From the cell containing the given text, extract its center point as (X, Y) coordinate. 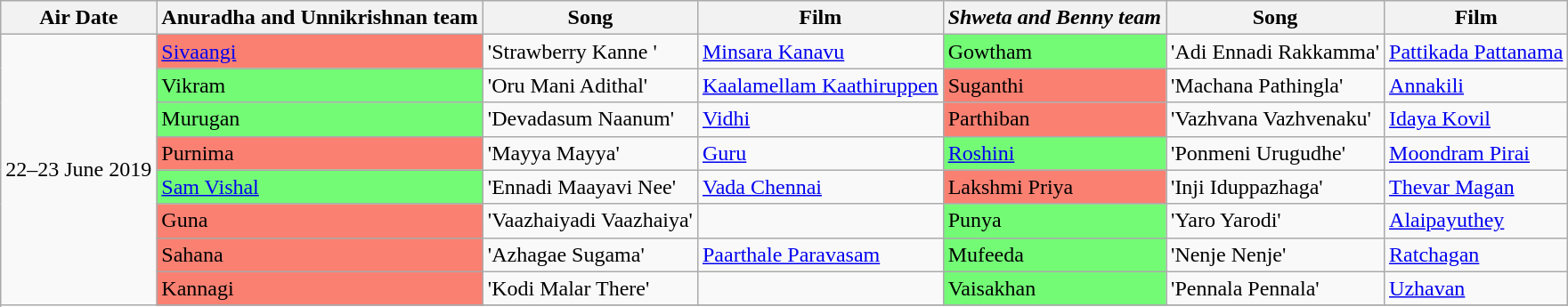
Annakili (1476, 85)
'Vaazhaiyadi Vaazhaiya' (589, 221)
Gowtham (1054, 52)
Uzhavan (1476, 288)
Vada Chennai (820, 187)
Kaalamellam Kaathiruppen (820, 85)
Kannagi (321, 288)
'Azhagae Sugama' (589, 254)
'Nenje Nenje' (1275, 254)
'Ponmeni Urugudhe' (1275, 153)
'Machana Pathingla' (1275, 85)
Vidhi (820, 119)
Vaisakhan (1054, 288)
Murugan (321, 119)
'Pennala Pennala' (1275, 288)
'Adi Ennadi Rakkamma' (1275, 52)
'Vazhvana Vazhvenaku' (1275, 119)
'Inji Iduppazhaga' (1275, 187)
Shweta and Benny team (1054, 18)
22–23 June 2019 (78, 170)
Sahana (321, 254)
Alaipayuthey (1476, 221)
Paarthale Paravasam (820, 254)
Guru (820, 153)
Vikram (321, 85)
'Kodi Malar There' (589, 288)
'Oru Mani Adithal' (589, 85)
'Ennadi Maayavi Nee' (589, 187)
Air Date (78, 18)
Guna (321, 221)
Sam Vishal (321, 187)
Minsara Kanavu (820, 52)
'Mayya Mayya' (589, 153)
Pattikada Pattanama (1476, 52)
'Devadasum Naanum' (589, 119)
Anuradha and Unnikrishnan team (321, 18)
Roshini (1054, 153)
Idaya Kovil (1476, 119)
Punya (1054, 221)
Moondram Pirai (1476, 153)
Parthiban (1054, 119)
Lakshmi Priya (1054, 187)
'Strawberry Kanne ' (589, 52)
Purnima (321, 153)
'Yaro Yarodi' (1275, 221)
Thevar Magan (1476, 187)
Mufeeda (1054, 254)
Sivaangi (321, 52)
Suganthi (1054, 85)
Ratchagan (1476, 254)
